Return the (x, y) coordinate for the center point of the cell that contains the specified text.  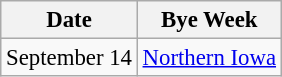
Bye Week (209, 20)
Northern Iowa (209, 58)
September 14 (69, 58)
Date (69, 20)
